Search for the cell housing the specified text and yield its (X, Y) center coordinate. 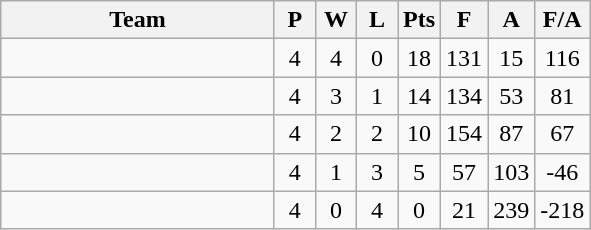
Team (138, 20)
21 (464, 210)
P (294, 20)
-218 (562, 210)
-46 (562, 172)
67 (562, 134)
A (512, 20)
W (336, 20)
14 (420, 96)
F (464, 20)
L (376, 20)
131 (464, 58)
81 (562, 96)
15 (512, 58)
5 (420, 172)
F/A (562, 20)
18 (420, 58)
10 (420, 134)
53 (512, 96)
Pts (420, 20)
134 (464, 96)
239 (512, 210)
116 (562, 58)
87 (512, 134)
154 (464, 134)
103 (512, 172)
57 (464, 172)
